Scan for the cell matching the given text and deliver its [x, y] coordinate at center. 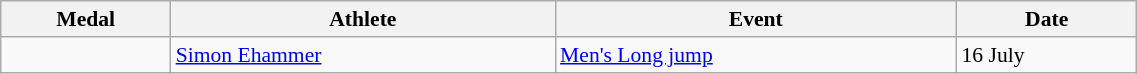
Simon Ehammer [363, 55]
Men's Long jump [756, 55]
Athlete [363, 19]
Date [1046, 19]
Event [756, 19]
Medal [86, 19]
16 July [1046, 55]
